Find where the given text appears and provide that cell's center as [X, Y] coordinate. 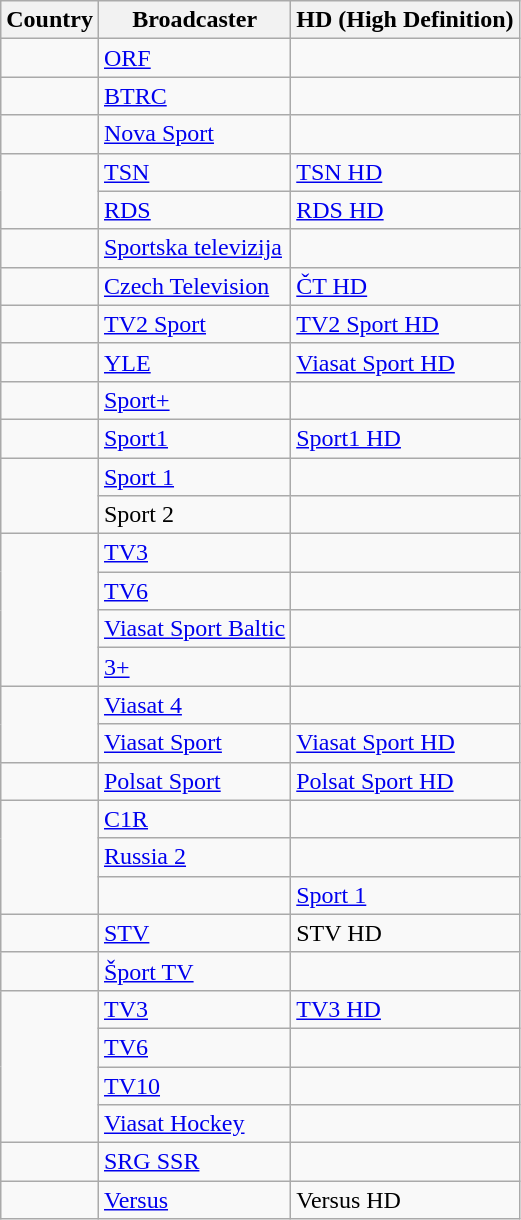
Sportska televizija [194, 248]
Viasat Sport [194, 743]
Sport+ [194, 400]
STV HD [405, 933]
TV10 [194, 1085]
TSN HD [405, 172]
TSN [194, 172]
Versus HD [405, 1200]
Country [50, 20]
Polsat Sport HD [405, 781]
C1R [194, 819]
Viasat Sport Baltic [194, 629]
BTRC [194, 96]
STV [194, 933]
Versus [194, 1200]
Sport1 HD [405, 438]
Broadcaster [194, 20]
Czech Television [194, 286]
3+ [194, 667]
HD (High Definition) [405, 20]
SRG SSR [194, 1162]
TV2 Sport [194, 324]
Russia 2 [194, 857]
TV3 HD [405, 1009]
Polsat Sport [194, 781]
Sport 2 [194, 515]
RDS [194, 210]
Šport TV [194, 971]
TV2 Sport HD [405, 324]
Sport1 [194, 438]
ČT HD [405, 286]
Viasat 4 [194, 705]
Viasat Hockey [194, 1124]
YLE [194, 362]
RDS HD [405, 210]
ORF [194, 58]
Nova Sport [194, 134]
